Pinpoint the cell where the given text exists, returning its (x, y) midpoint coordinate. 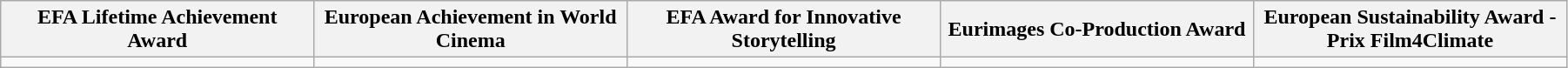
Eurimages Co-Production Award (1097, 30)
European Sustainability Award - Prix Film4Climate (1410, 30)
EFA Award for Innovative Storytelling (784, 30)
European Achievement in World Cinema (471, 30)
EFA Lifetime Achievement Award (157, 30)
